Identify which cell holds the provided text, then report its [X, Y] central coordinate. 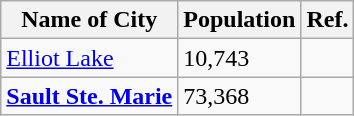
73,368 [240, 96]
Elliot Lake [90, 58]
Ref. [328, 20]
Name of City [90, 20]
Population [240, 20]
10,743 [240, 58]
Sault Ste. Marie [90, 96]
